Pinpoint the cell where the given text exists, returning its [x, y] midpoint coordinate. 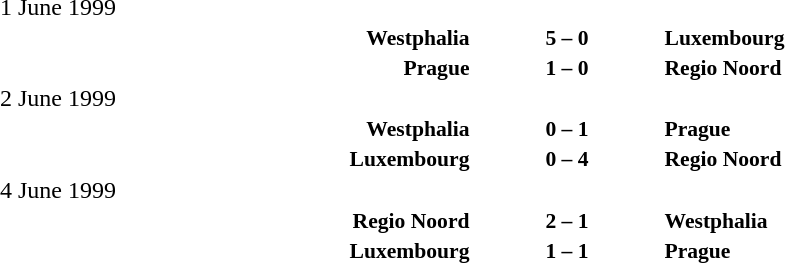
2 – 1 [566, 220]
1 – 0 [566, 68]
0 – 1 [566, 129]
5 – 0 [566, 38]
0 – 4 [566, 159]
